Provide the [x, y] coordinate of the cell's center where the given text is located.  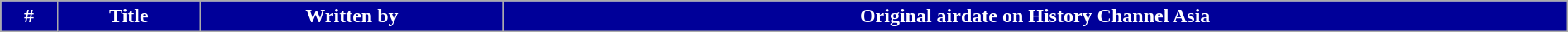
Written by [352, 16]
Original airdate on History Channel Asia [1035, 16]
# [29, 16]
Title [129, 16]
